Extract the [x, y] coordinate from the center of the cell holding the provided text.  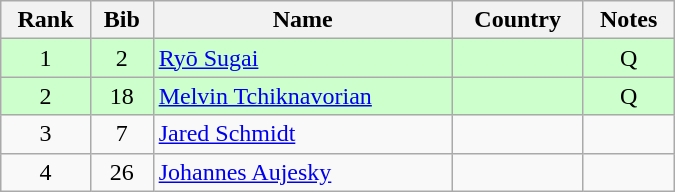
Name [302, 20]
Melvin Tchiknavorian [302, 96]
7 [122, 134]
Bib [122, 20]
Ryō Sugai [302, 58]
4 [46, 172]
Johannes Aujesky [302, 172]
Jared Schmidt [302, 134]
Country [517, 20]
26 [122, 172]
Rank [46, 20]
3 [46, 134]
Notes [628, 20]
18 [122, 96]
1 [46, 58]
